For the text-containing cell, return its midpoint in [x, y] coordinate format. 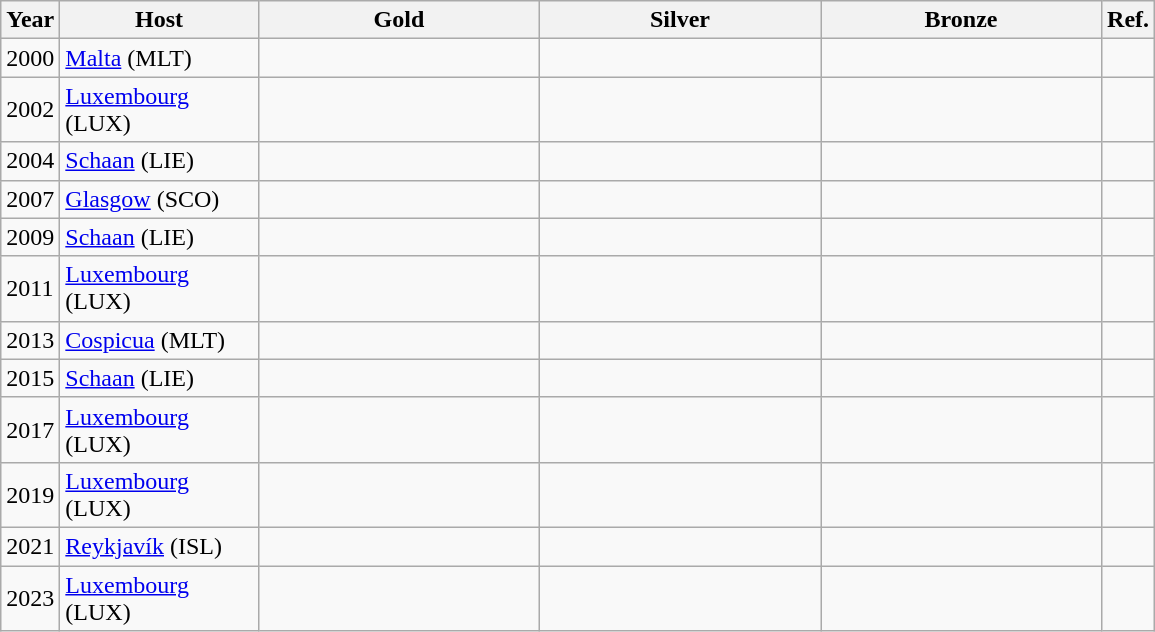
2019 [30, 494]
2004 [30, 161]
2021 [30, 546]
2002 [30, 110]
Malta (MLT) [160, 58]
Host [160, 20]
2000 [30, 58]
2017 [30, 430]
2007 [30, 199]
Ref. [1128, 20]
2011 [30, 288]
2013 [30, 340]
Gold [398, 20]
2023 [30, 598]
Cospicua (MLT) [160, 340]
Silver [680, 20]
Year [30, 20]
2015 [30, 378]
Bronze [960, 20]
2009 [30, 237]
Glasgow (SCO) [160, 199]
Reykjavík (ISL) [160, 546]
